Output the (x, y) coordinate of the center of the cell containing the given text.  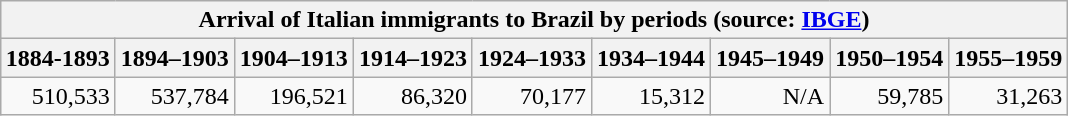
1950–1954 (890, 58)
86,320 (412, 96)
537,784 (174, 96)
1914–1923 (412, 58)
1884-1893 (58, 58)
1955–1959 (1008, 58)
70,177 (532, 96)
196,521 (294, 96)
15,312 (652, 96)
Arrival of Italian immigrants to Brazil by periods (source: IBGE) (534, 20)
510,533 (58, 96)
1904–1913 (294, 58)
N/A (770, 96)
1924–1933 (532, 58)
1894–1903 (174, 58)
59,785 (890, 96)
1945–1949 (770, 58)
31,263 (1008, 96)
1934–1944 (652, 58)
